Detect which cell encompasses the target text, then output its [X, Y] center coordinate. 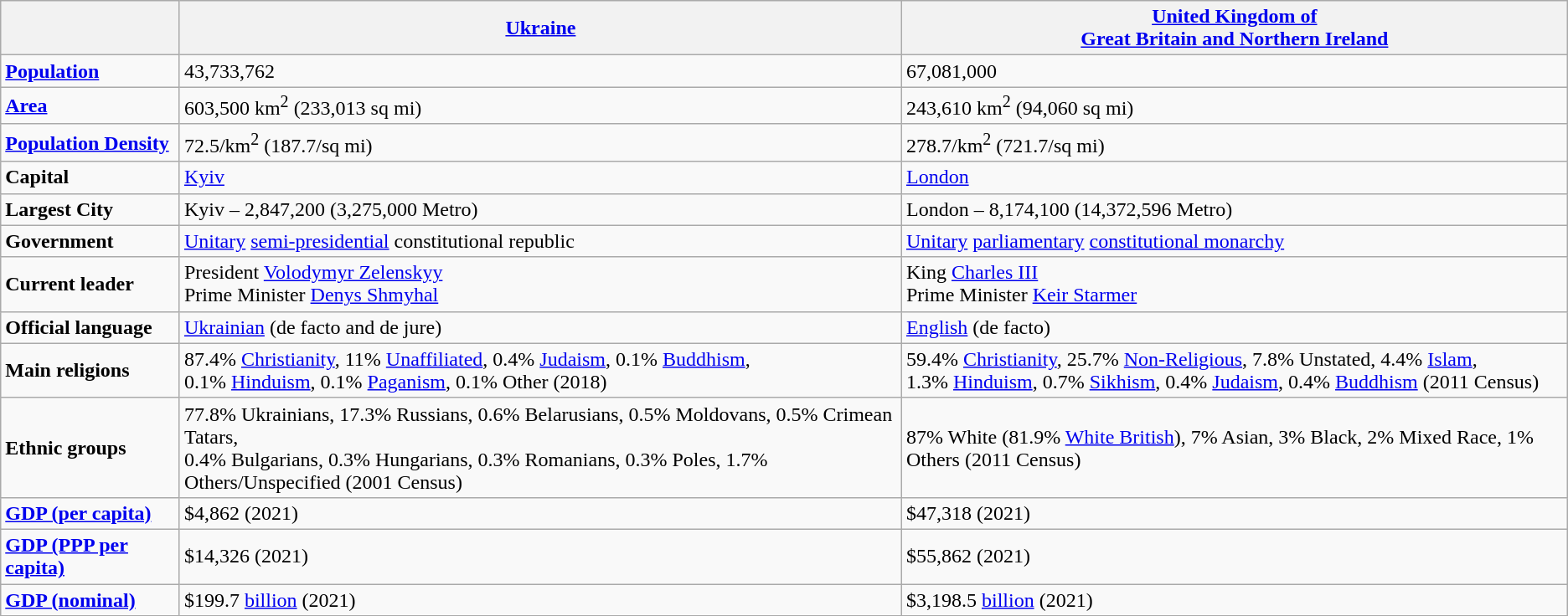
87% White (81.9% White British), 7% Asian, 3% Black, 2% Mixed Race, 1% Others (2011 Census) [1235, 447]
President Volodymyr Zelenskyy Prime Minister Denys Shmyhal [540, 285]
Capital [90, 177]
$199.7 billion (2021) [540, 600]
67,081,000 [1235, 71]
GDP (PPP per capita) [90, 556]
Official language [90, 327]
Kyiv [540, 177]
59.4% Christianity, 25.7% Non-Religious, 7.8% Unstated, 4.4% Islam, 1.3% Hinduism, 0.7% Sikhism, 0.4% Judaism, 0.4% Buddhism (2011 Census) [1235, 370]
Government [90, 241]
$55,862 (2021) [1235, 556]
London [1235, 177]
$47,318 (2021) [1235, 513]
$14,326 (2021) [540, 556]
GDP (per capita) [90, 513]
72.5/km2 (187.7/sq mi) [540, 142]
$4,862 (2021) [540, 513]
Largest City [90, 209]
London – 8,174,100 (14,372,596 Metro) [1235, 209]
GDP (nominal) [90, 600]
$3,198.5 billion (2021) [1235, 600]
Population [90, 71]
King Charles III Prime Minister Keir Starmer [1235, 285]
43,733,762 [540, 71]
Main religions [90, 370]
Ukraine [540, 28]
278.7/km2 (721.7/sq mi) [1235, 142]
Area [90, 105]
Unitary parliamentary constitutional monarchy [1235, 241]
243,610 km2 (94,060 sq mi) [1235, 105]
Current leader [90, 285]
Unitary semi-presidential constitutional republic [540, 241]
603,500 km2 (233,013 sq mi) [540, 105]
English (de facto) [1235, 327]
Ukrainian (de facto and de jure) [540, 327]
Ethnic groups [90, 447]
Population Density [90, 142]
87.4% Christianity, 11% Unaffiliated, 0.4% Judaism, 0.1% Buddhism, 0.1% Hinduism, 0.1% Paganism, 0.1% Other (2018) [540, 370]
Kyiv – 2,847,200 (3,275,000 Metro) [540, 209]
United Kingdom ofGreat Britain and Northern Ireland [1235, 28]
